For the text-containing cell, return its midpoint in [x, y] coordinate format. 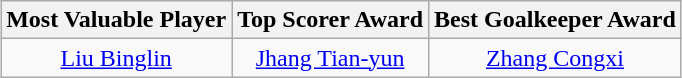
Jhang Tian-yun [330, 58]
Liu Binglin [116, 58]
Top Scorer Award [330, 20]
Most Valuable Player [116, 20]
Zhang Congxi [556, 58]
Best Goalkeeper Award [556, 20]
